Capture the cell that displays the provided text and extract its [X, Y] central coordinate. 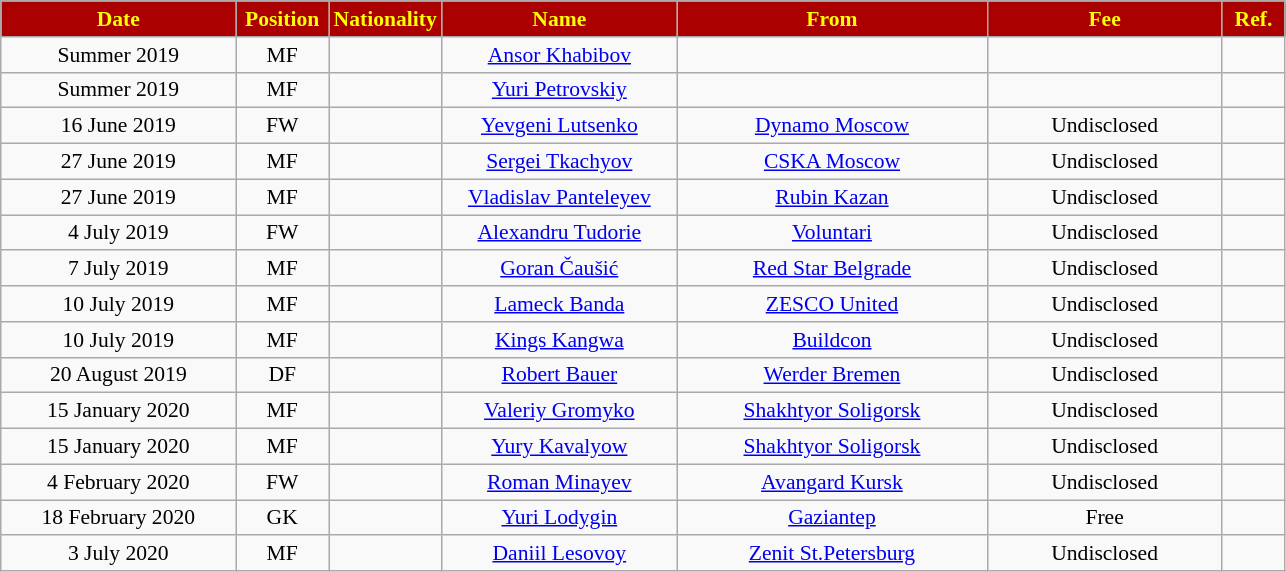
20 August 2019 [118, 375]
Sergei Tkachyov [560, 162]
DF [282, 375]
Yuri Lodygin [560, 518]
From [832, 19]
Werder Bremen [832, 375]
Position [282, 19]
Daniil Lesovoy [560, 554]
16 June 2019 [118, 126]
Avangard Kursk [832, 482]
Yuri Petrovskiy [560, 90]
18 February 2020 [118, 518]
Yevgeni Lutsenko [560, 126]
GK [282, 518]
Yury Kavalyow [560, 447]
Vladislav Panteleyev [560, 197]
ZESCO United [832, 304]
Roman Minayev [560, 482]
Name [560, 19]
Ref. [1254, 19]
Valeriy Gromyko [560, 411]
Buildcon [832, 340]
CSKA Moscow [832, 162]
3 July 2020 [118, 554]
Gaziantep [832, 518]
4 July 2019 [118, 233]
7 July 2019 [118, 269]
Lameck Banda [560, 304]
Voluntari [832, 233]
Robert Bauer [560, 375]
Alexandru Tudorie [560, 233]
Nationality [384, 19]
Free [1104, 518]
Kings Kangwa [560, 340]
4 February 2020 [118, 482]
Fee [1104, 19]
Ansor Khabibov [560, 55]
Red Star Belgrade [832, 269]
Dynamo Moscow [832, 126]
Zenit St.Petersburg [832, 554]
Rubin Kazan [832, 197]
Date [118, 19]
Goran Čaušić [560, 269]
